Search for the cell housing the specified text and yield its (x, y) center coordinate. 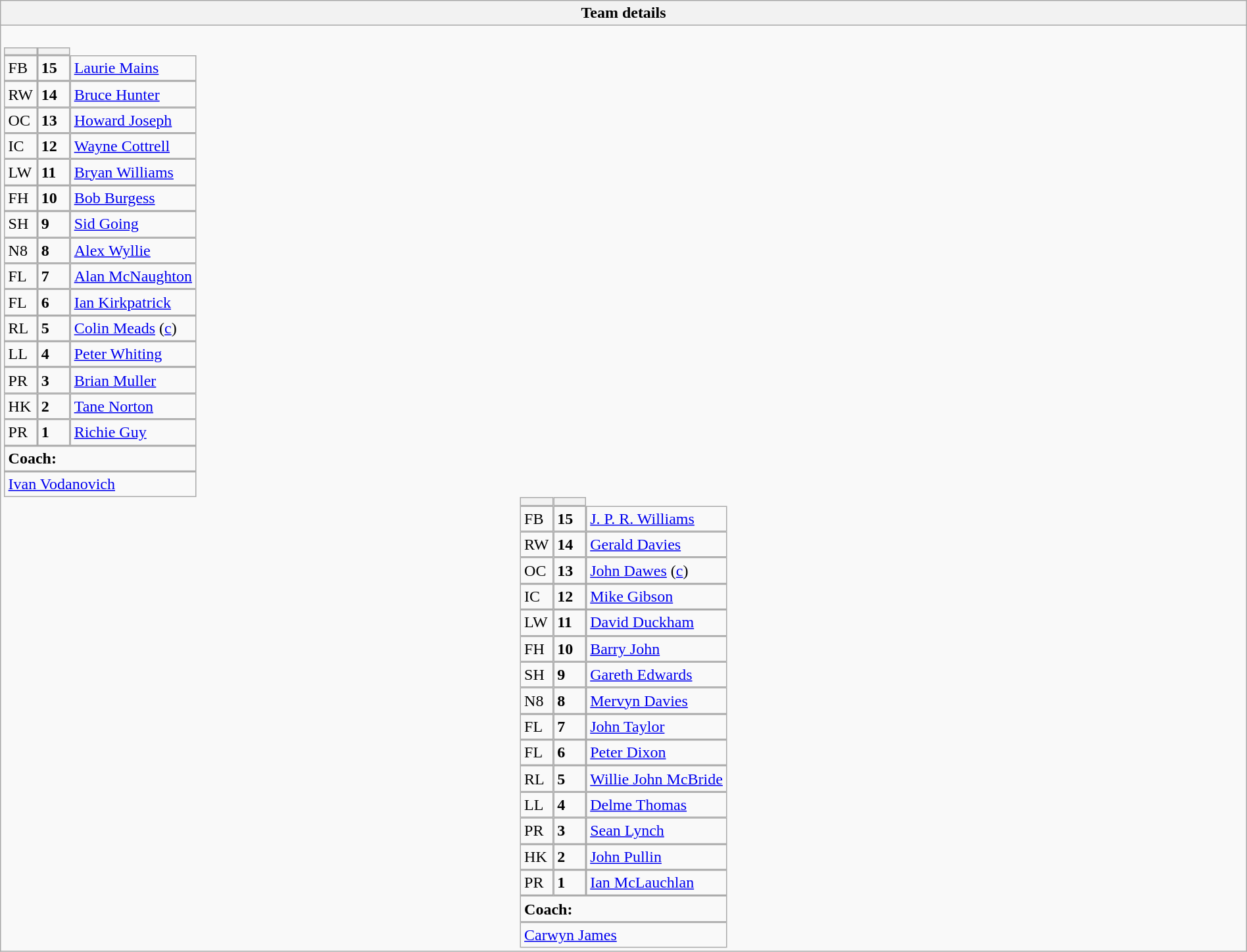
Willie John McBride (656, 779)
Peter Dixon (656, 753)
J. P. R. Williams (656, 519)
Ian McLauchlan (656, 883)
Colin Meads (c) (133, 329)
Sid Going (133, 224)
Carwyn James (623, 935)
Laurie Mains (133, 68)
Bryan Williams (133, 172)
Tane Norton (133, 406)
Gerald Davies (656, 545)
David Duckham (656, 623)
Bob Burgess (133, 199)
Wayne Cottrell (133, 147)
Howard Joseph (133, 120)
Barry John (656, 649)
Team details (623, 13)
Bruce Hunter (133, 94)
Mervyn Davies (656, 701)
John Dawes (c) (656, 571)
Richie Guy (133, 433)
Brian Muller (133, 381)
Mike Gibson (656, 597)
Gareth Edwards (656, 675)
Ivan Vodanovich (100, 485)
John Taylor (656, 727)
Alan McNaughton (133, 276)
Ian Kirkpatrick (133, 302)
Delme Thomas (656, 805)
Alex Wyllie (133, 250)
Sean Lynch (656, 831)
Peter Whiting (133, 354)
John Pullin (656, 857)
